From the cell containing the given text, extract its center point as (x, y) coordinate. 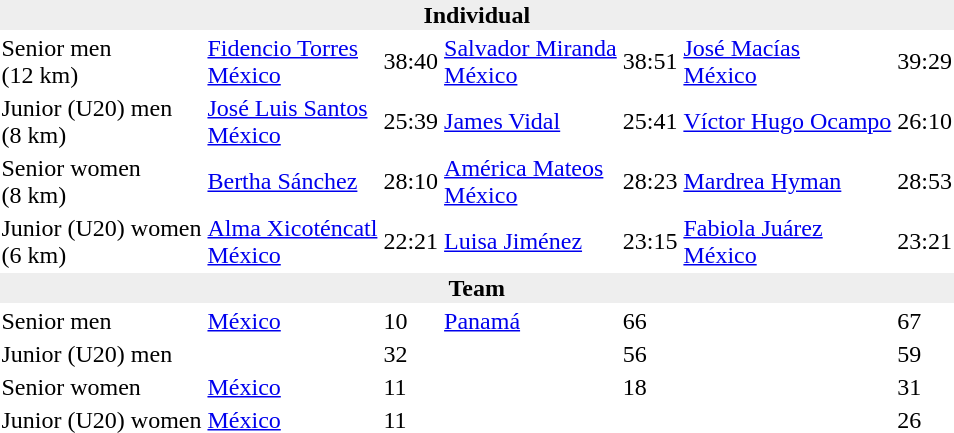
18 (650, 387)
59 (925, 354)
Senior men (102, 321)
31 (925, 387)
38:40 (411, 62)
Panamá (531, 321)
28:53 (925, 182)
39:29 (925, 62)
Mardrea Hyman (788, 182)
Individual (477, 15)
22:21 (411, 242)
23:15 (650, 242)
32 (411, 354)
Junior (U20) men (102, 354)
Bertha Sánchez (292, 182)
Fidencio Torres México (292, 62)
23:21 (925, 242)
Junior (U20) men(8 km) (102, 122)
José Macías México (788, 62)
Team (477, 288)
10 (411, 321)
Víctor Hugo Ocampo (788, 122)
25:39 (411, 122)
Senior men(12 km) (102, 62)
Luisa Jiménez (531, 242)
Alma Xicoténcatl México (292, 242)
11 (411, 387)
José Luis Santos México (292, 122)
56 (650, 354)
28:10 (411, 182)
28:23 (650, 182)
James Vidal (531, 122)
Senior women(8 km) (102, 182)
38:51 (650, 62)
América Mateos México (531, 182)
25:41 (650, 122)
66 (650, 321)
Senior women (102, 387)
67 (925, 321)
Salvador Miranda México (531, 62)
Fabiola Juárez México (788, 242)
Junior (U20) women(6 km) (102, 242)
26:10 (925, 122)
